Find where the given text appears and provide that cell's center as [X, Y] coordinate. 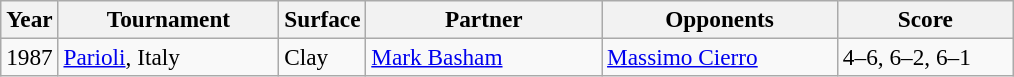
Opponents [720, 19]
Mark Basham [484, 57]
1987 [30, 57]
Partner [484, 19]
Year [30, 19]
Surface [322, 19]
Massimo Cierro [720, 57]
Clay [322, 57]
Tournament [168, 19]
Score [925, 19]
4–6, 6–2, 6–1 [925, 57]
Parioli, Italy [168, 57]
